Search for the cell housing the specified text and yield its (x, y) center coordinate. 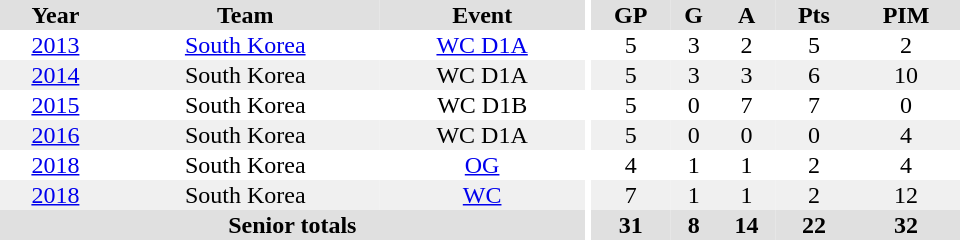
Senior totals (292, 225)
GP (630, 15)
2014 (56, 75)
2016 (56, 135)
WC (482, 195)
14 (746, 225)
A (746, 15)
Event (482, 15)
G (694, 15)
2015 (56, 105)
22 (814, 225)
Pts (814, 15)
12 (906, 195)
Team (246, 15)
WC D1B (482, 105)
8 (694, 225)
31 (630, 225)
2013 (56, 45)
Year (56, 15)
10 (906, 75)
OG (482, 165)
6 (814, 75)
PIM (906, 15)
32 (906, 225)
